Scan for the cell matching the given text and deliver its (x, y) coordinate at center. 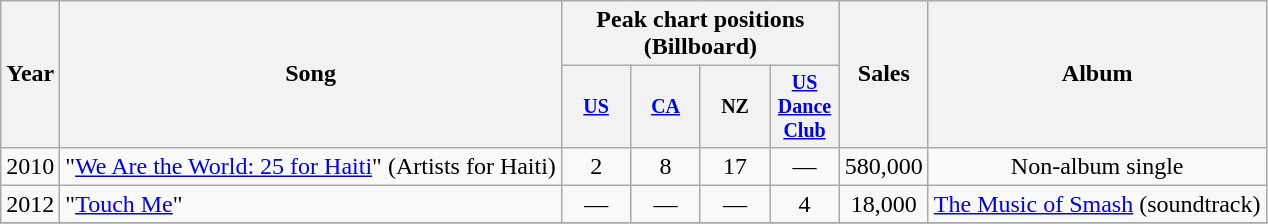
US Dance Club (804, 106)
580,000 (884, 166)
8 (666, 166)
4 (804, 204)
Album (1097, 74)
"Touch Me" (311, 204)
18,000 (884, 204)
Song (311, 74)
2010 (30, 166)
Year (30, 74)
Sales (884, 74)
2012 (30, 204)
US (596, 106)
Peak chart positions (Billboard) (700, 34)
NZ (734, 106)
The Music of Smash (soundtrack) (1097, 204)
2 (596, 166)
CA (666, 106)
"We Are the World: 25 for Haiti" (Artists for Haiti) (311, 166)
17 (734, 166)
Non-album single (1097, 166)
